Pinpoint the cell where the given text exists, returning its (X, Y) midpoint coordinate. 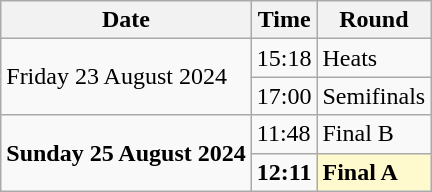
15:18 (284, 58)
Time (284, 20)
17:00 (284, 96)
Sunday 25 August 2024 (126, 153)
12:11 (284, 172)
11:48 (284, 134)
Semifinals (374, 96)
Friday 23 August 2024 (126, 77)
Round (374, 20)
Heats (374, 58)
Final A (374, 172)
Date (126, 20)
Final B (374, 134)
